Find where the given text appears and provide that cell's center as (X, Y) coordinate. 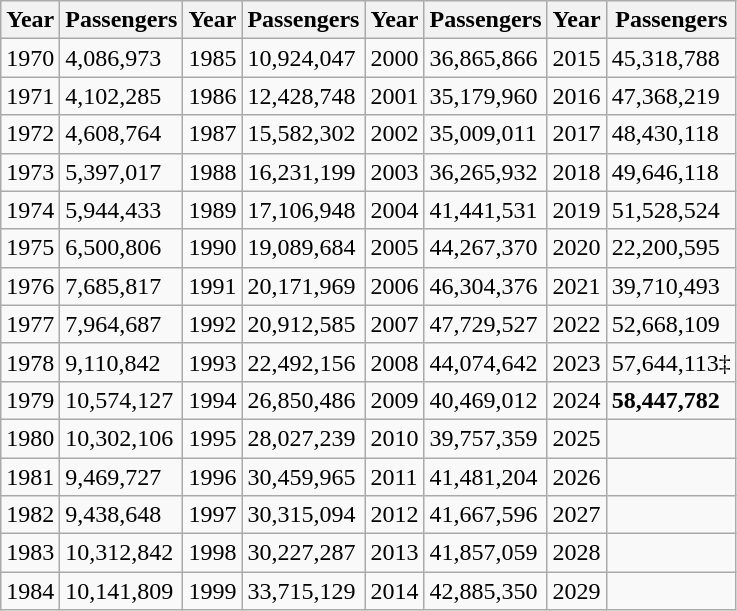
2000 (394, 58)
2003 (394, 172)
57,644,113‡ (671, 362)
4,086,973 (122, 58)
1983 (30, 553)
2008 (394, 362)
2022 (576, 324)
10,574,127 (122, 400)
22,492,156 (304, 362)
17,106,948 (304, 210)
44,074,642 (486, 362)
41,441,531 (486, 210)
1986 (212, 96)
20,171,969 (304, 286)
1989 (212, 210)
2029 (576, 591)
2009 (394, 400)
5,944,433 (122, 210)
2013 (394, 553)
51,528,524 (671, 210)
1976 (30, 286)
12,428,748 (304, 96)
2001 (394, 96)
5,397,017 (122, 172)
2011 (394, 477)
39,757,359 (486, 438)
1971 (30, 96)
1985 (212, 58)
45,318,788 (671, 58)
1997 (212, 515)
7,964,687 (122, 324)
2015 (576, 58)
1980 (30, 438)
16,231,199 (304, 172)
30,227,287 (304, 553)
35,009,011 (486, 134)
26,850,486 (304, 400)
2019 (576, 210)
2020 (576, 248)
4,608,764 (122, 134)
41,667,596 (486, 515)
2021 (576, 286)
1987 (212, 134)
1970 (30, 58)
1978 (30, 362)
2017 (576, 134)
1973 (30, 172)
7,685,817 (122, 286)
42,885,350 (486, 591)
46,304,376 (486, 286)
1991 (212, 286)
41,481,204 (486, 477)
2016 (576, 96)
2023 (576, 362)
41,857,059 (486, 553)
1992 (212, 324)
2025 (576, 438)
2010 (394, 438)
19,089,684 (304, 248)
1998 (212, 553)
1996 (212, 477)
39,710,493 (671, 286)
1979 (30, 400)
44,267,370 (486, 248)
47,368,219 (671, 96)
2004 (394, 210)
1972 (30, 134)
2006 (394, 286)
2024 (576, 400)
58,447,782 (671, 400)
1975 (30, 248)
2005 (394, 248)
52,668,109 (671, 324)
1981 (30, 477)
22,200,595 (671, 248)
6,500,806 (122, 248)
2026 (576, 477)
1995 (212, 438)
33,715,129 (304, 591)
10,141,809 (122, 591)
36,865,866 (486, 58)
1999 (212, 591)
1988 (212, 172)
9,469,727 (122, 477)
30,315,094 (304, 515)
2002 (394, 134)
1994 (212, 400)
10,924,047 (304, 58)
2018 (576, 172)
2012 (394, 515)
40,469,012 (486, 400)
1974 (30, 210)
10,312,842 (122, 553)
1993 (212, 362)
28,027,239 (304, 438)
49,646,118 (671, 172)
4,102,285 (122, 96)
20,912,585 (304, 324)
1977 (30, 324)
2014 (394, 591)
47,729,527 (486, 324)
1982 (30, 515)
10,302,106 (122, 438)
1990 (212, 248)
9,110,842 (122, 362)
1984 (30, 591)
2007 (394, 324)
35,179,960 (486, 96)
9,438,648 (122, 515)
2028 (576, 553)
2027 (576, 515)
36,265,932 (486, 172)
15,582,302 (304, 134)
48,430,118 (671, 134)
30,459,965 (304, 477)
